Extract the (x, y) coordinate from the center of the cell holding the provided text.  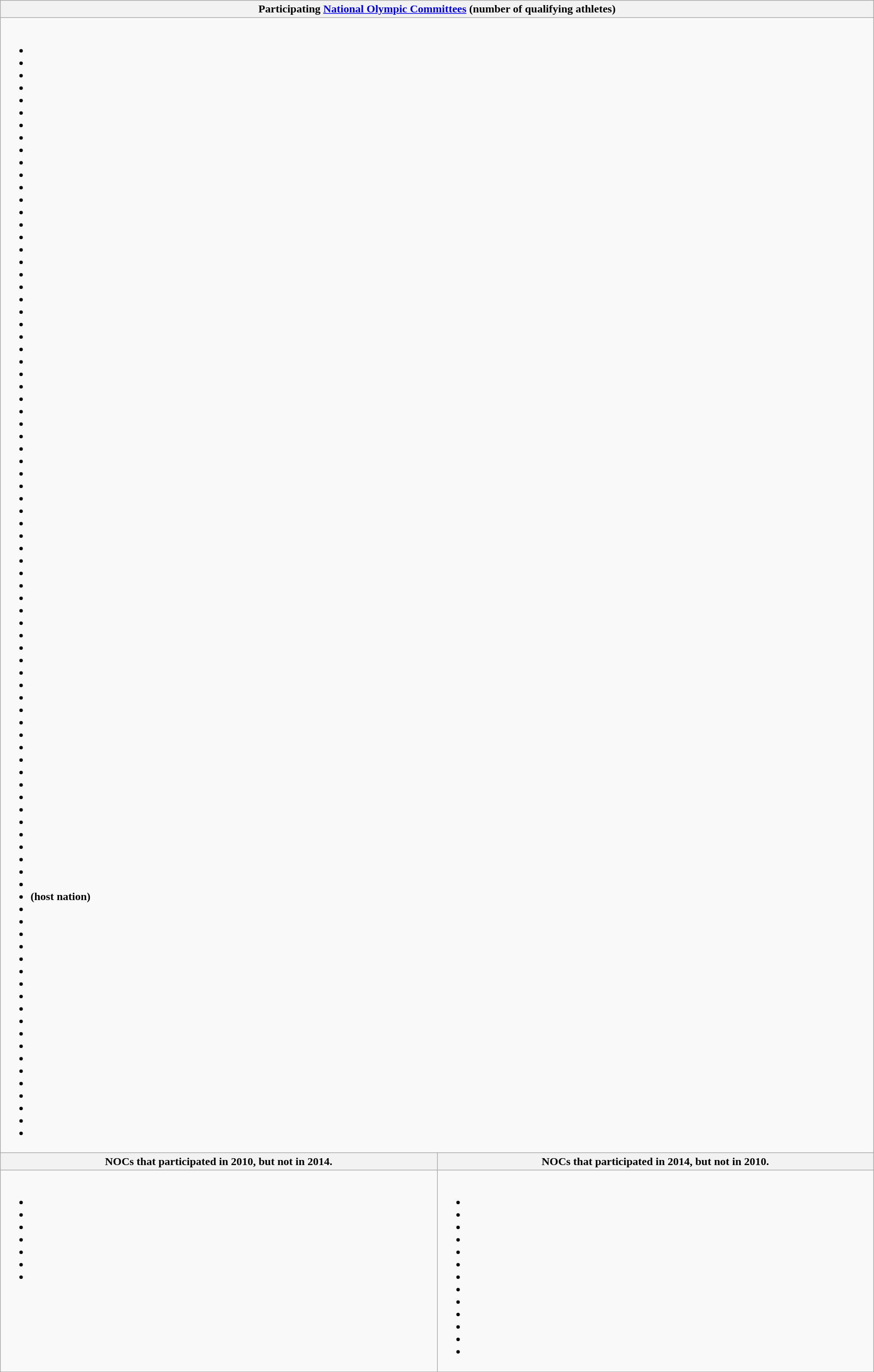
Participating National Olympic Committees (number of qualifying athletes) (437, 9)
NOCs that participated in 2010, but not in 2014. (218, 1161)
NOCs that participated in 2014, but not in 2010. (655, 1161)
(host nation) (437, 585)
